Provide the [X, Y] coordinate of the cell's center where the given text is located.  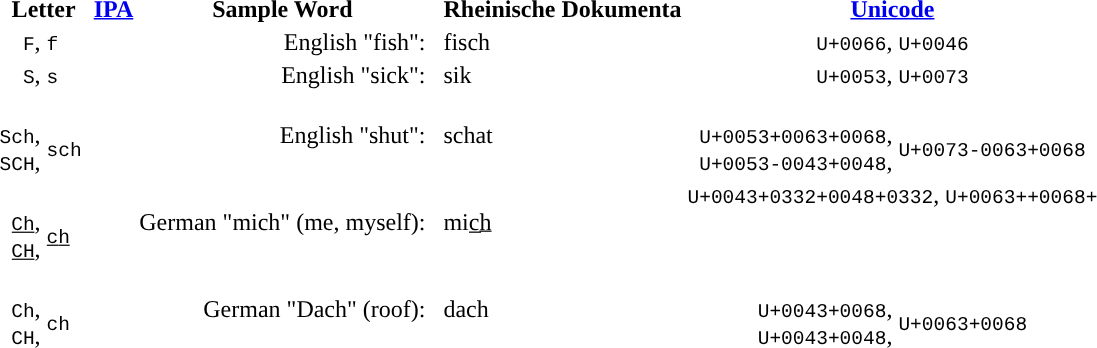
Ch, [28, 310]
C̲H̲, [28, 250]
C̲h̲, [28, 222]
fisch [562, 42]
schat [562, 135]
sch [68, 149]
U+0053-0043+0048, [796, 162]
U+0043+0068, [826, 310]
SCH, [24, 162]
U+0073-0063+0068 [988, 149]
German "mich" (me, myself): [282, 222]
c̲h̲ [62, 235]
U+0053+0063+0068, [796, 136]
sik [562, 75]
English "sick": [282, 75]
Sch, [24, 136]
mic̲h̲ [562, 222]
English "fish": [282, 42]
English "shut": [282, 135]
